Extract the (X, Y) coordinate from the center of the cell holding the provided text.  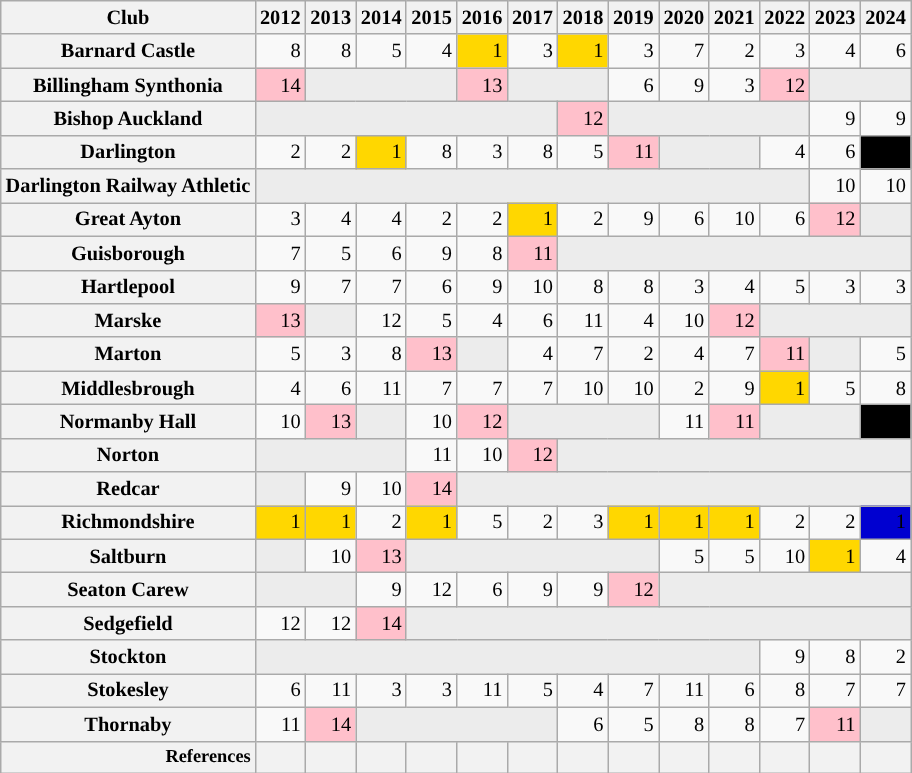
Norton (128, 455)
Club (128, 17)
References (128, 756)
2017 (532, 17)
2020 (684, 17)
Darlington Railway Athletic (128, 186)
2012 (280, 17)
Richmondshire (128, 522)
2023 (835, 17)
Billingham Synthonia (128, 85)
2022 (784, 17)
Guisborough (128, 253)
2024 (885, 17)
Stockton (128, 657)
Bishop Auckland (128, 118)
Seaton Carew (128, 589)
Hartlepool (128, 287)
2013 (331, 17)
2021 (734, 17)
Stokesley (128, 690)
2016 (482, 17)
Saltburn (128, 556)
2018 (583, 17)
2015 (431, 17)
Redcar (128, 489)
Great Ayton (128, 219)
Thornaby (128, 724)
Sedgefield (128, 623)
Middlesbrough (128, 388)
Normanby Hall (128, 421)
Marton (128, 354)
2014 (381, 17)
2019 (633, 17)
Darlington (128, 152)
Marske (128, 320)
Barnard Castle (128, 51)
